Find where the given text appears and provide that cell's center as [X, Y] coordinate. 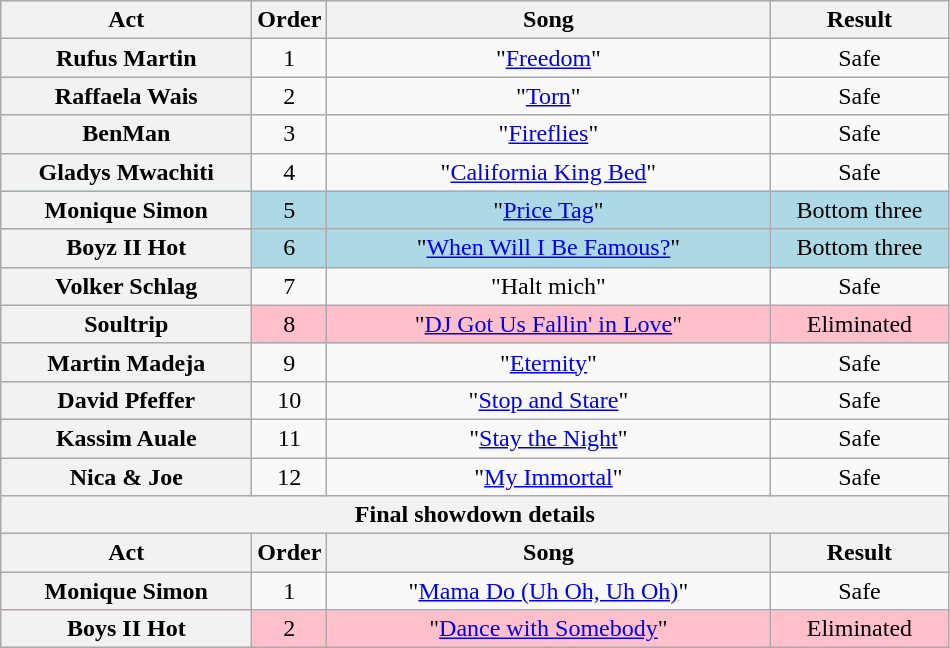
"When Will I Be Famous?" [548, 248]
7 [290, 286]
"Stay the Night" [548, 438]
"Mama Do (Uh Oh, Uh Oh)" [548, 591]
"Torn" [548, 96]
David Pfeffer [126, 400]
Nica & Joe [126, 477]
Raffaela Wais [126, 96]
"Halt mich" [548, 286]
BenMan [126, 134]
"Price Tag" [548, 210]
"DJ Got Us Fallin' in Love" [548, 324]
Rufus Martin [126, 58]
Final showdown details [475, 515]
4 [290, 172]
11 [290, 438]
3 [290, 134]
"Dance with Somebody" [548, 629]
Gladys Mwachiti [126, 172]
Boyz II Hot [126, 248]
Boys II Hot [126, 629]
8 [290, 324]
6 [290, 248]
"My Immortal" [548, 477]
Volker Schlag [126, 286]
Martin Madeja [126, 362]
12 [290, 477]
5 [290, 210]
"Freedom" [548, 58]
Kassim Auale [126, 438]
"Fireflies" [548, 134]
10 [290, 400]
Soultrip [126, 324]
"Stop and Stare" [548, 400]
"California King Bed" [548, 172]
9 [290, 362]
"Eternity" [548, 362]
